Find where the given text appears and provide that cell's center as (X, Y) coordinate. 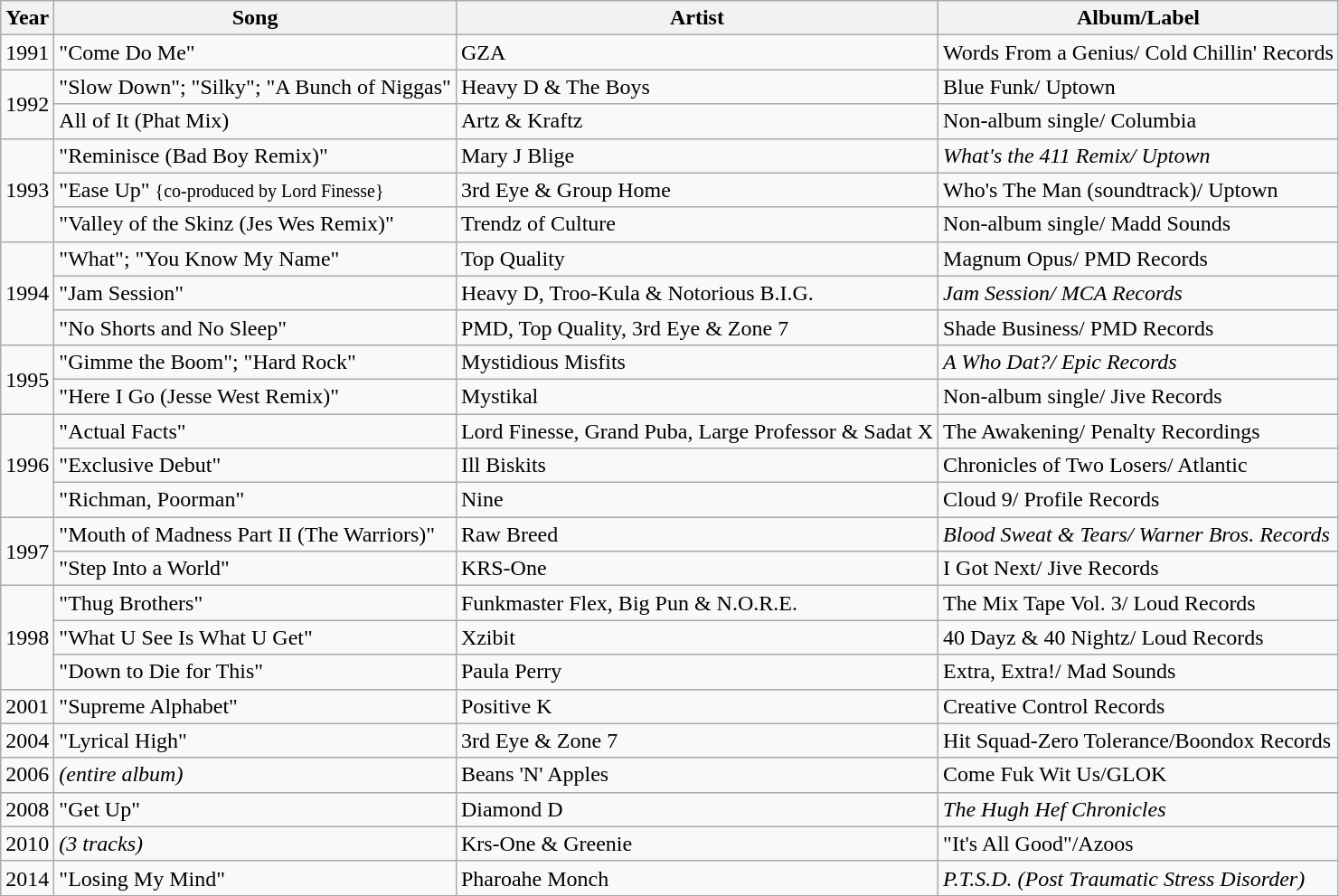
3rd Eye & Group Home (696, 190)
P.T.S.D. (Post Traumatic Stress Disorder) (1139, 878)
All of It (Phat Mix) (255, 121)
GZA (696, 52)
"Valley of the Skinz (Jes Wes Remix)" (255, 224)
"Reminisce (Bad Boy Remix)" (255, 156)
Beans 'N' Apples (696, 775)
1994 (27, 293)
Shade Business/ PMD Records (1139, 327)
KRS-One (696, 569)
"What U See Is What U Get" (255, 637)
Artist (696, 18)
Raw Breed (696, 534)
1991 (27, 52)
2010 (27, 844)
1997 (27, 552)
Who's The Man (soundtrack)/ Uptown (1139, 190)
"Get Up" (255, 809)
"Come Do Me" (255, 52)
2004 (27, 740)
"Mouth of Madness Part II (The Warriors)" (255, 534)
Extra, Extra!/ Mad Sounds (1139, 672)
Blue Funk/ Uptown (1139, 87)
"Supreme Alphabet" (255, 706)
Song (255, 18)
1995 (27, 379)
"What"; "You Know My Name" (255, 259)
1998 (27, 637)
"It's All Good"/Azoos (1139, 844)
Paula Perry (696, 672)
Trendz of Culture (696, 224)
Mystikal (696, 396)
Lord Finesse, Grand Puba, Large Professor & Sadat X (696, 431)
"Lyrical High" (255, 740)
2008 (27, 809)
Chronicles of Two Losers/ Atlantic (1139, 466)
Xzibit (696, 637)
Words From a Genius/ Cold Chillin' Records (1139, 52)
1992 (27, 104)
Artz & Kraftz (696, 121)
PMD, Top Quality, 3rd Eye & Zone 7 (696, 327)
Non-album single/ Columbia (1139, 121)
"Slow Down"; "Silky"; "A Bunch of Niggas" (255, 87)
"Down to Die for This" (255, 672)
Magnum Opus/ PMD Records (1139, 259)
"Gimme the Boom"; "Hard Rock" (255, 362)
What's the 411 Remix/ Uptown (1139, 156)
The Awakening/ Penalty Recordings (1139, 431)
Nine (696, 500)
3rd Eye & Zone 7 (696, 740)
"Ease Up" {co-produced by Lord Finesse} (255, 190)
Krs-One & Greenie (696, 844)
2014 (27, 878)
Pharoahe Monch (696, 878)
Jam Session/ MCA Records (1139, 293)
1996 (27, 466)
Heavy D, Troo-Kula & Notorious B.I.G. (696, 293)
Blood Sweat & Tears/ Warner Bros. Records (1139, 534)
I Got Next/ Jive Records (1139, 569)
2001 (27, 706)
Diamond D (696, 809)
Mystidious Misfits (696, 362)
(entire album) (255, 775)
"Exclusive Debut" (255, 466)
"Richman, Poorman" (255, 500)
Positive K (696, 706)
Cloud 9/ Profile Records (1139, 500)
The Mix Tape Vol. 3/ Loud Records (1139, 603)
"Here I Go (Jesse West Remix)" (255, 396)
Year (27, 18)
The Hugh Hef Chronicles (1139, 809)
1993 (27, 190)
Heavy D & The Boys (696, 87)
"Losing My Mind" (255, 878)
"Jam Session" (255, 293)
"Actual Facts" (255, 431)
2006 (27, 775)
Hit Squad-Zero Tolerance/Boondox Records (1139, 740)
Funkmaster Flex, Big Pun & N.O.R.E. (696, 603)
Come Fuk Wit Us/GLOK (1139, 775)
Creative Control Records (1139, 706)
"No Shorts and No Sleep" (255, 327)
Ill Biskits (696, 466)
Non-album single/ Madd Sounds (1139, 224)
40 Dayz & 40 Nightz/ Loud Records (1139, 637)
"Step Into a World" (255, 569)
(3 tracks) (255, 844)
Album/Label (1139, 18)
Top Quality (696, 259)
A Who Dat?/ Epic Records (1139, 362)
"Thug Brothers" (255, 603)
Non-album single/ Jive Records (1139, 396)
Mary J Blige (696, 156)
